For the text-containing cell, return its midpoint in (X, Y) coordinate format. 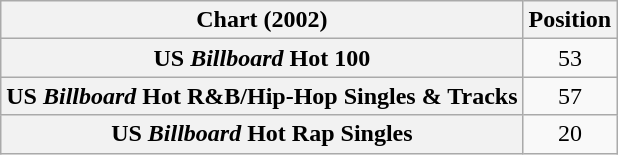
20 (570, 134)
53 (570, 58)
US Billboard Hot 100 (262, 58)
US Billboard Hot R&B/Hip-Hop Singles & Tracks (262, 96)
US Billboard Hot Rap Singles (262, 134)
57 (570, 96)
Position (570, 20)
Chart (2002) (262, 20)
